Provide the (X, Y) coordinate of the cell's center where the given text is located.  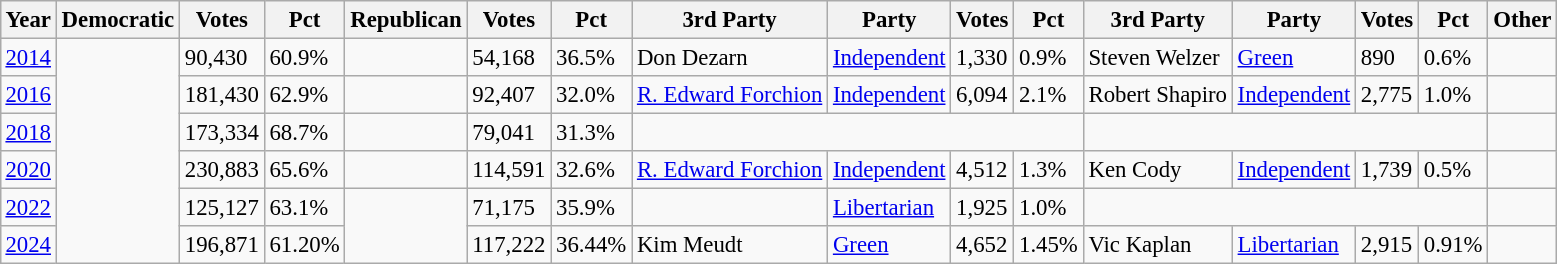
2014 (28, 57)
Ken Cody (1158, 170)
71,175 (509, 208)
54,168 (509, 57)
68.7% (304, 133)
2,915 (1388, 245)
6,094 (982, 95)
36.5% (592, 57)
117,222 (509, 245)
196,871 (222, 245)
32.0% (592, 95)
79,041 (509, 133)
62.9% (304, 95)
90,430 (222, 57)
2,775 (1388, 95)
125,127 (222, 208)
2016 (28, 95)
0.6% (1452, 57)
0.9% (1048, 57)
Vic Kaplan (1158, 245)
63.1% (304, 208)
36.44% (592, 245)
Steven Welzer (1158, 57)
Robert Shapiro (1158, 95)
Republican (406, 20)
32.6% (592, 170)
65.6% (304, 170)
Kim Meudt (730, 245)
35.9% (592, 208)
181,430 (222, 95)
2018 (28, 133)
2.1% (1048, 95)
2022 (28, 208)
1.45% (1048, 245)
61.20% (304, 245)
92,407 (509, 95)
890 (1388, 57)
0.5% (1452, 170)
Don Dezarn (730, 57)
1.3% (1048, 170)
230,883 (222, 170)
0.91% (1452, 245)
Democratic (118, 20)
4,512 (982, 170)
Year (28, 20)
Other (1522, 20)
114,591 (509, 170)
31.3% (592, 133)
4,652 (982, 245)
2020 (28, 170)
173,334 (222, 133)
1,330 (982, 57)
2024 (28, 245)
1,925 (982, 208)
1,739 (1388, 170)
60.9% (304, 57)
